From the cell containing the given text, extract its center point as (x, y) coordinate. 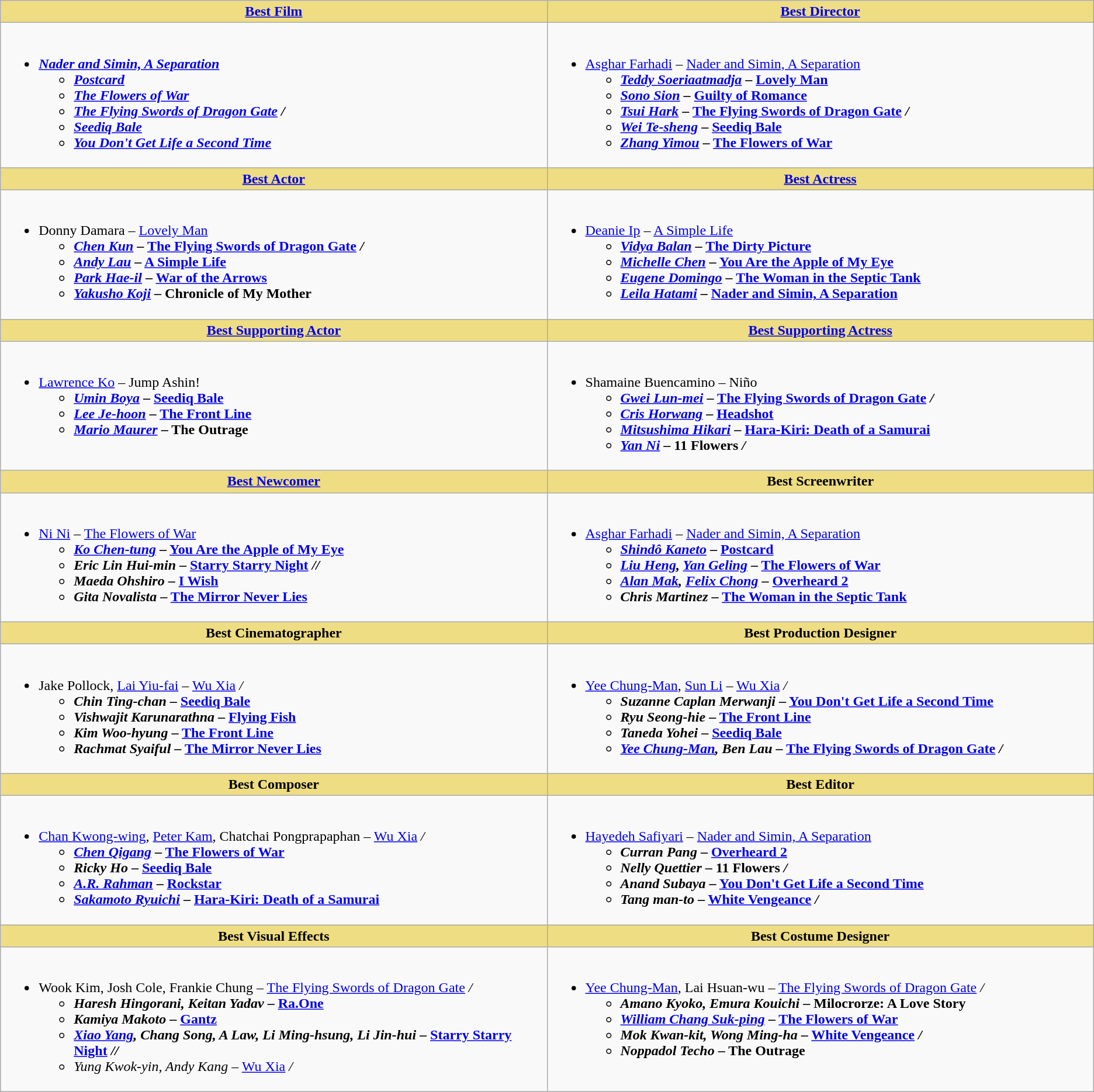
Best Supporting Actor (273, 330)
Best Production Designer (820, 633)
Best Film (273, 12)
Nader and Simin, A Separation Postcard The Flowers of War The Flying Swords of Dragon Gate /Seediq Bale You Don't Get Life a Second Time (273, 95)
Best Screenwriter (820, 481)
Best Newcomer (273, 481)
Best Editor (820, 784)
Best Actress (820, 179)
Best Costume Designer (820, 935)
Lawrence Ko – Jump Ashin! Umin Boya – Seediq Bale Lee Je-hoon – The Front Line Mario Maurer – The Outrage (273, 405)
Best Composer (273, 784)
Best Visual Effects (273, 935)
Best Director (820, 12)
Best Actor (273, 179)
Best Supporting Actress (820, 330)
Best Cinematographer (273, 633)
